Locate the cell with the specified text and output its [x, y] center coordinate. 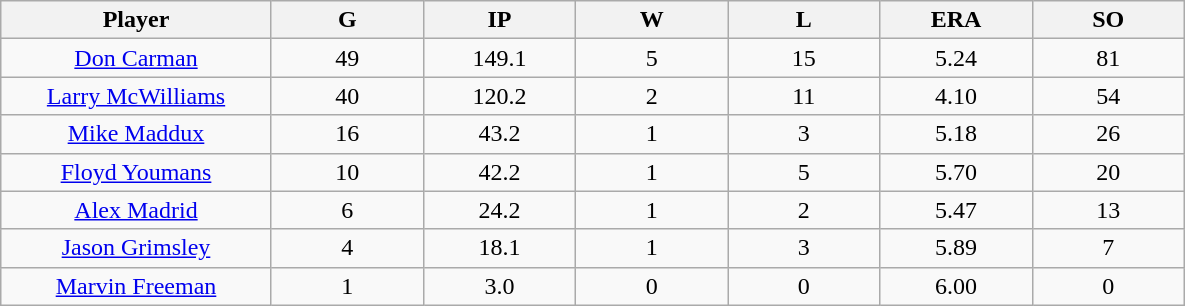
7 [1108, 248]
Floyd Youmans [136, 172]
11 [804, 96]
24.2 [499, 210]
ERA [956, 20]
5.47 [956, 210]
Don Carman [136, 58]
81 [1108, 58]
5.70 [956, 172]
G [347, 20]
40 [347, 96]
54 [1108, 96]
20 [1108, 172]
149.1 [499, 58]
13 [1108, 210]
SO [1108, 20]
42.2 [499, 172]
5.18 [956, 134]
Larry McWilliams [136, 96]
16 [347, 134]
5.24 [956, 58]
49 [347, 58]
Player [136, 20]
4 [347, 248]
5.89 [956, 248]
6 [347, 210]
6.00 [956, 286]
Marvin Freeman [136, 286]
L [804, 20]
4.10 [956, 96]
43.2 [499, 134]
15 [804, 58]
Mike Maddux [136, 134]
3.0 [499, 286]
Alex Madrid [136, 210]
26 [1108, 134]
18.1 [499, 248]
W [652, 20]
IP [499, 20]
120.2 [499, 96]
Jason Grimsley [136, 248]
10 [347, 172]
